Output the (X, Y) coordinate of the center of the cell containing the given text.  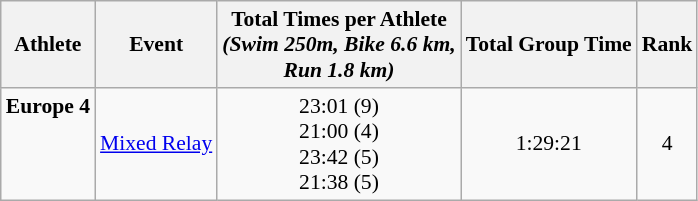
Mixed Relay (156, 144)
Europe 4 (48, 144)
4 (668, 144)
Total Group Time (549, 44)
Athlete (48, 44)
Rank (668, 44)
Total Times per Athlete (Swim 250m, Bike 6.6 km, Run 1.8 km) (338, 44)
1:29:21 (549, 144)
Event (156, 44)
23:01 (9)21:00 (4)23:42 (5)21:38 (5) (338, 144)
